Identify which cell holds the provided text, then report its (x, y) central coordinate. 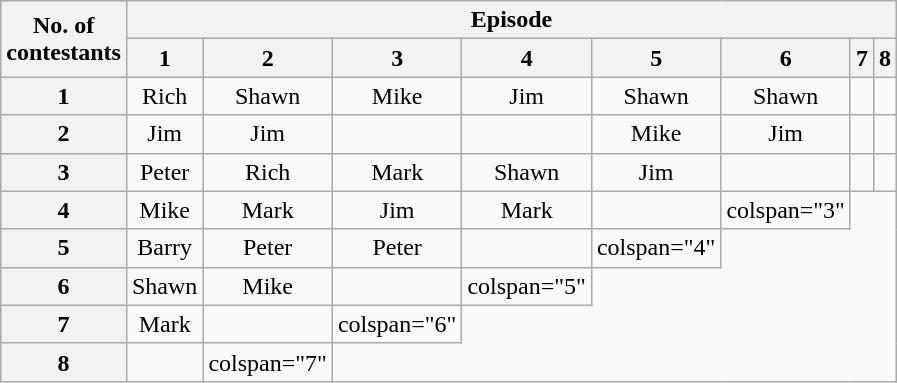
colspan="4" (656, 248)
colspan="7" (268, 362)
colspan="3" (786, 210)
Barry (164, 248)
colspan="5" (527, 286)
colspan="6" (397, 324)
Episode (511, 20)
No. ofcontestants (64, 39)
